From the cell containing the given text, extract its center point as (x, y) coordinate. 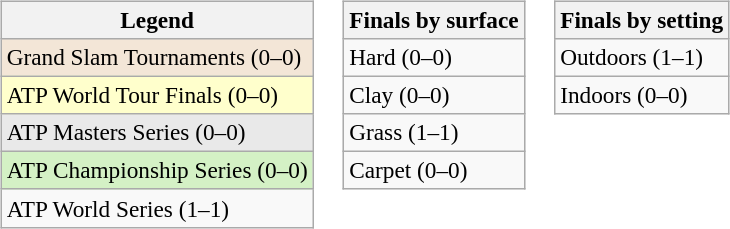
Outdoors (1–1) (642, 57)
ATP Masters Series (0–0) (157, 133)
Clay (0–0) (434, 95)
Grand Slam Tournaments (0–0) (157, 57)
Hard (0–0) (434, 57)
ATP World Series (1–1) (157, 208)
ATP Championship Series (0–0) (157, 171)
Finals by surface (434, 20)
Finals by setting (642, 20)
Carpet (0–0) (434, 171)
Indoors (0–0) (642, 95)
ATP World Tour Finals (0–0) (157, 95)
Grass (1–1) (434, 133)
Legend (157, 20)
